Capture the cell that displays the provided text and extract its (x, y) central coordinate. 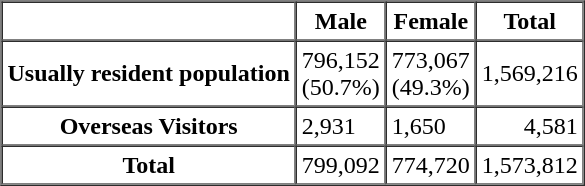
796,152 (50.7%) (341, 73)
Female (431, 22)
Overseas Visitors (149, 126)
Usually resident population (149, 73)
773,067 (49.3%) (431, 73)
2,931 (341, 126)
774,720 (431, 166)
799,092 (341, 166)
1,569,216 (530, 73)
1,650 (431, 126)
1,573,812 (530, 166)
4,581 (530, 126)
Male (341, 22)
